Determine the [x, y] coordinate at the center of the cell enclosing the given text.  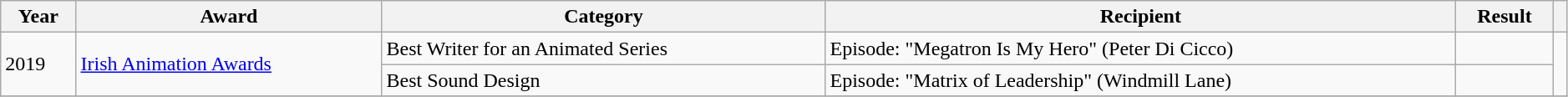
Category [603, 17]
Award [229, 17]
Best Sound Design [603, 80]
Year [38, 17]
Episode: "Megatron Is My Hero" (Peter Di Cicco) [1141, 48]
Irish Animation Awards [229, 64]
Best Writer for an Animated Series [603, 48]
Episode: "Matrix of Leadership" (Windmill Lane) [1141, 80]
Recipient [1141, 17]
Result [1505, 17]
2019 [38, 64]
